Identify which cell holds the provided text, then report its (x, y) central coordinate. 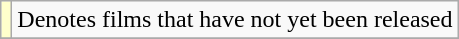
Denotes films that have not yet been released (235, 20)
